Return the [x, y] coordinate for the center point of the cell that contains the specified text.  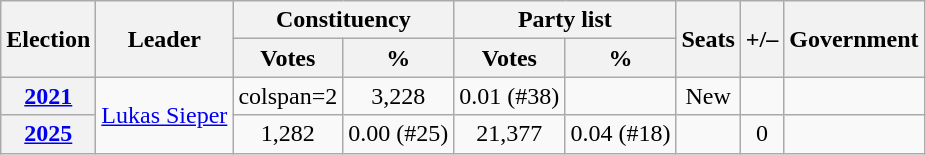
2021 [48, 96]
0 [762, 134]
0.04 (#18) [620, 134]
+/– [762, 39]
Government [854, 39]
Leader [164, 39]
21,377 [510, 134]
1,282 [288, 134]
Constituency [344, 20]
Lukas Sieper [164, 115]
Party list [565, 20]
0.01 (#38) [510, 96]
2025 [48, 134]
0.00 (#25) [398, 134]
New [708, 96]
3,228 [398, 96]
Seats [708, 39]
colspan=2 [288, 96]
Election [48, 39]
